Find where the given text appears and provide that cell's center as (x, y) coordinate. 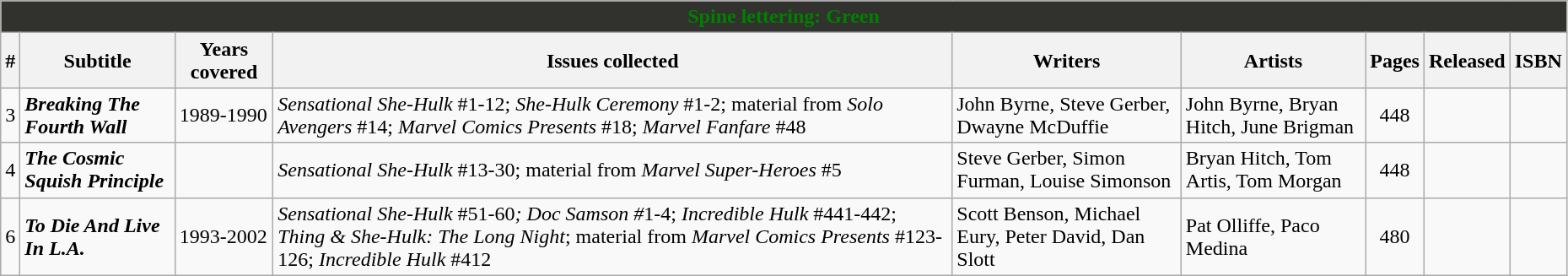
Writers (1067, 61)
The Cosmic Squish Principle (98, 170)
Subtitle (98, 61)
1993-2002 (224, 236)
Breaking The Fourth Wall (98, 115)
Steve Gerber, Simon Furman, Louise Simonson (1067, 170)
Sensational She-Hulk #13-30; material from Marvel Super-Heroes #5 (612, 170)
Scott Benson, Michael Eury, Peter David, Dan Slott (1067, 236)
Pat Olliffe, Paco Medina (1273, 236)
ISBN (1538, 61)
John Byrne, Steve Gerber, Dwayne McDuffie (1067, 115)
480 (1395, 236)
Issues collected (612, 61)
Released (1467, 61)
Sensational She-Hulk #1-12; She-Hulk Ceremony #1-2; material from Solo Avengers #14; Marvel Comics Presents #18; Marvel Fanfare #48 (612, 115)
1989-1990 (224, 115)
# (10, 61)
John Byrne, Bryan Hitch, June Brigman (1273, 115)
Years covered (224, 61)
To Die And Live In L.A. (98, 236)
3 (10, 115)
Pages (1395, 61)
Bryan Hitch, Tom Artis, Tom Morgan (1273, 170)
Spine lettering: Green (784, 17)
6 (10, 236)
Artists (1273, 61)
4 (10, 170)
